Scan for the cell matching the given text and deliver its [x, y] coordinate at center. 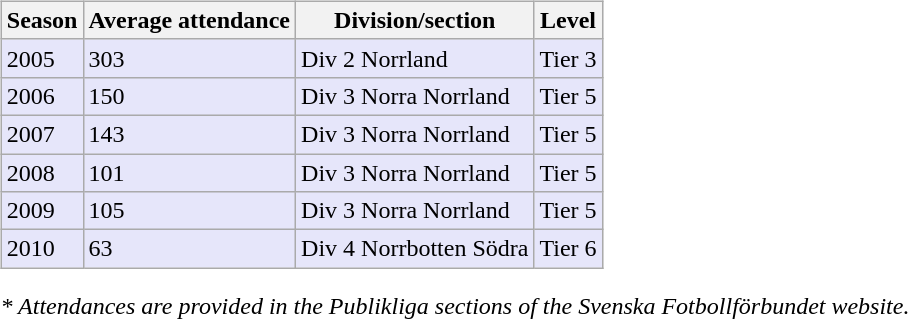
Div 2 Norrland [415, 58]
Tier 3 [568, 58]
2009 [42, 211]
Level [568, 20]
101 [190, 173]
Div 4 Norrbotten Södra [415, 249]
303 [190, 58]
2006 [42, 96]
Tier 6 [568, 249]
Division/section [415, 20]
2008 [42, 173]
143 [190, 134]
Season [42, 20]
105 [190, 211]
2007 [42, 134]
2005 [42, 58]
2010 [42, 249]
63 [190, 249]
150 [190, 96]
Average attendance [190, 20]
